Return the [x, y] coordinate for the center point of the cell that contains the specified text.  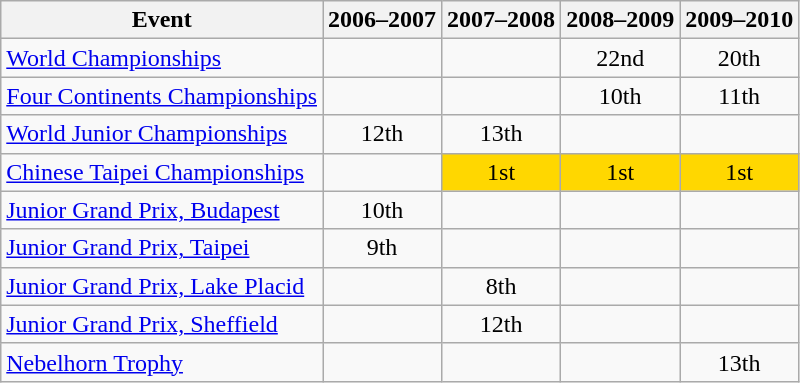
World Junior Championships [162, 134]
Four Continents Championships [162, 96]
22nd [620, 58]
Junior Grand Prix, Budapest [162, 210]
8th [502, 286]
Nebelhorn Trophy [162, 362]
Chinese Taipei Championships [162, 172]
Event [162, 20]
20th [740, 58]
Junior Grand Prix, Sheffield [162, 324]
2006–2007 [382, 20]
2008–2009 [620, 20]
Junior Grand Prix, Lake Placid [162, 286]
Junior Grand Prix, Taipei [162, 248]
11th [740, 96]
2007–2008 [502, 20]
9th [382, 248]
2009–2010 [740, 20]
World Championships [162, 58]
